Return the (x, y) coordinate for the center point of the cell that contains the specified text.  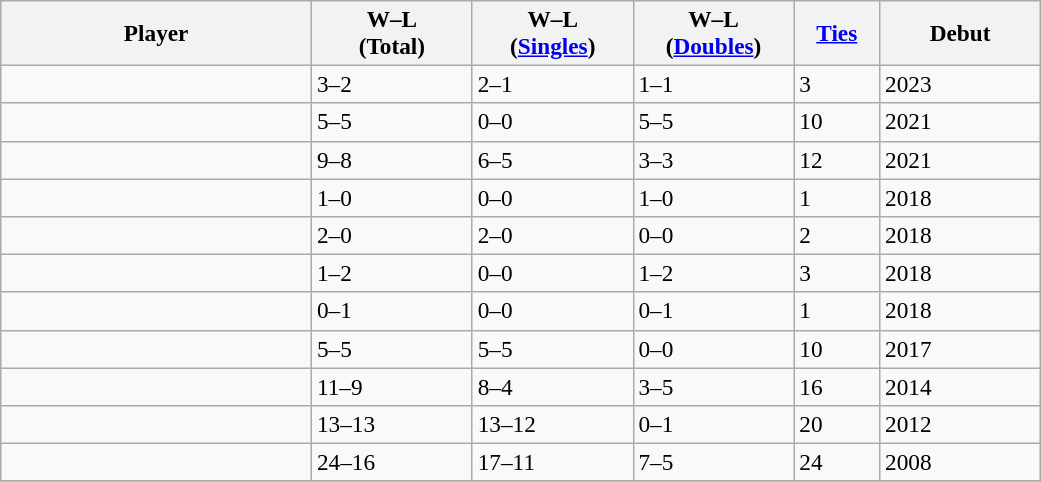
12 (837, 160)
3–3 (714, 160)
11–9 (392, 386)
9–8 (392, 160)
2012 (960, 424)
W–L(Doubles) (714, 32)
2023 (960, 84)
16 (837, 386)
7–5 (714, 462)
1–1 (714, 84)
Player (156, 32)
2014 (960, 386)
17–11 (552, 462)
Debut (960, 32)
3–2 (392, 84)
13–13 (392, 424)
2–1 (552, 84)
W–L(Singles) (552, 32)
13–12 (552, 424)
24–16 (392, 462)
8–4 (552, 386)
W–L(Total) (392, 32)
2008 (960, 462)
2017 (960, 349)
20 (837, 424)
24 (837, 462)
6–5 (552, 160)
2 (837, 235)
3–5 (714, 386)
Ties (837, 32)
